Search for the cell housing the specified text and yield its (x, y) center coordinate. 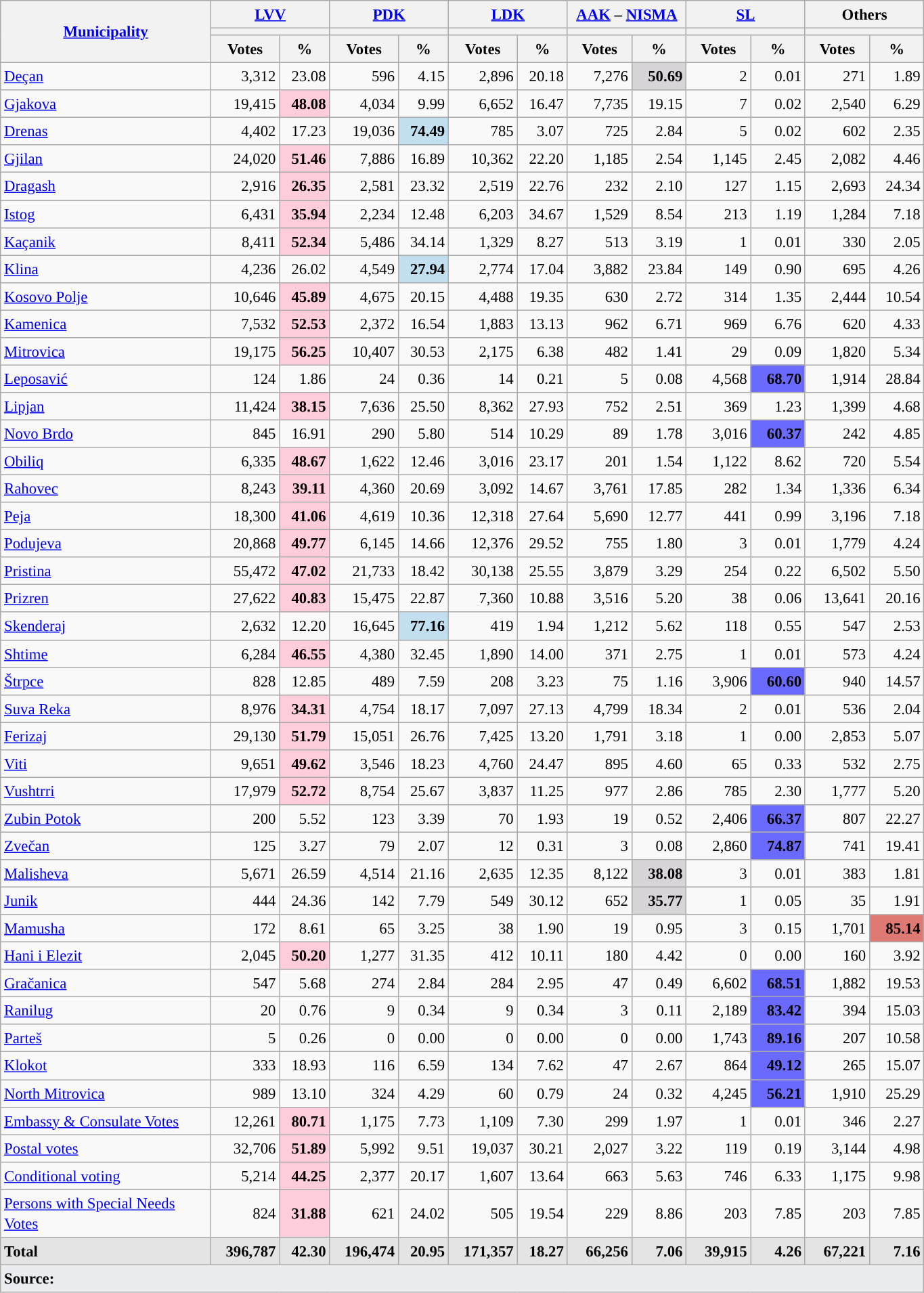
74.87 (778, 846)
2.30 (778, 791)
6.33 (778, 1175)
9,651 (245, 764)
34.67 (542, 214)
44.25 (305, 1175)
22.76 (542, 187)
254 (719, 571)
12.46 (423, 462)
29 (719, 352)
15,051 (364, 737)
5,671 (245, 873)
314 (719, 297)
0.09 (778, 352)
7,097 (483, 708)
1,277 (364, 956)
2.04 (896, 708)
207 (837, 1038)
46.55 (305, 654)
5.52 (305, 819)
755 (600, 544)
4,034 (364, 104)
7.62 (542, 1066)
70 (483, 819)
Obiliq (106, 462)
0.49 (659, 983)
14.66 (423, 544)
1.93 (542, 819)
Zubin Potok (106, 819)
8.62 (778, 462)
123 (364, 819)
371 (600, 654)
1.91 (896, 902)
5,992 (364, 1148)
7,886 (364, 158)
Malisheva (106, 873)
Drenas (106, 131)
3.22 (659, 1148)
4,799 (600, 708)
171,357 (483, 1251)
20.15 (423, 297)
10.29 (542, 433)
48.67 (305, 462)
6,502 (837, 571)
51.79 (305, 737)
2,082 (837, 158)
119 (719, 1148)
125 (245, 846)
828 (245, 681)
4,245 (719, 1094)
20 (245, 1011)
14.00 (542, 654)
0.95 (659, 929)
30.53 (423, 352)
Postal votes (106, 1148)
0.22 (778, 571)
1,779 (837, 544)
3,196 (837, 516)
Others (864, 15)
2,635 (483, 873)
1,529 (600, 214)
66,256 (600, 1251)
Lipjan (106, 406)
16.89 (423, 158)
396,787 (245, 1251)
0.33 (778, 764)
1,820 (837, 352)
80.71 (305, 1121)
8.61 (305, 929)
6.38 (542, 352)
695 (837, 269)
4,675 (364, 297)
3,879 (600, 571)
346 (837, 1121)
5.62 (659, 627)
5.07 (896, 737)
51.46 (305, 158)
35.94 (305, 214)
22.87 (423, 598)
284 (483, 983)
1.23 (778, 406)
1.78 (659, 433)
652 (600, 902)
3,882 (600, 269)
19.53 (896, 983)
969 (719, 324)
1,399 (837, 406)
12 (483, 846)
8.86 (659, 1213)
Deçan (106, 77)
4.98 (896, 1148)
25.29 (896, 1094)
1,284 (837, 214)
160 (837, 956)
12.20 (305, 627)
Klokot (106, 1066)
18.93 (305, 1066)
6.34 (896, 489)
6.29 (896, 104)
807 (837, 819)
200 (245, 819)
741 (837, 846)
0.06 (778, 598)
Kaçanik (106, 241)
0.36 (423, 379)
30.12 (542, 902)
55,472 (245, 571)
369 (719, 406)
Ferizaj (106, 737)
8,411 (245, 241)
630 (600, 297)
2.10 (659, 187)
24,020 (245, 158)
0.15 (778, 929)
746 (719, 1175)
27.13 (542, 708)
5,690 (600, 516)
8.27 (542, 241)
7.30 (542, 1121)
24.34 (896, 187)
Dragash (106, 187)
10.88 (542, 598)
6,335 (245, 462)
40.83 (305, 598)
49.62 (305, 764)
977 (600, 791)
9.99 (423, 104)
12.48 (423, 214)
5,486 (364, 241)
83.42 (778, 1011)
2,519 (483, 187)
25.50 (423, 406)
31.88 (305, 1213)
7,636 (364, 406)
2,632 (245, 627)
19,036 (364, 131)
25.67 (423, 791)
1,914 (837, 379)
2,581 (364, 187)
12.77 (659, 516)
26.76 (423, 737)
3.25 (423, 929)
8,754 (364, 791)
8,976 (245, 708)
2.72 (659, 297)
60.60 (778, 681)
621 (364, 1213)
2.27 (896, 1121)
20.69 (423, 489)
134 (483, 1066)
4,568 (719, 379)
1,777 (837, 791)
290 (364, 433)
27.93 (542, 406)
864 (719, 1066)
13.20 (542, 737)
7.59 (423, 681)
6,203 (483, 214)
12,318 (483, 516)
34.31 (305, 708)
4.42 (659, 956)
16,645 (364, 627)
1.54 (659, 462)
Mamusha (106, 929)
232 (600, 187)
50.20 (305, 956)
1.97 (659, 1121)
77.16 (423, 627)
19.41 (896, 846)
2.35 (896, 131)
47.02 (305, 571)
11,424 (245, 406)
444 (245, 902)
127 (719, 187)
52.34 (305, 241)
4.29 (423, 1094)
1,329 (483, 241)
3.23 (542, 681)
725 (600, 131)
PDK (389, 15)
299 (600, 1121)
LDK (508, 15)
4,514 (364, 873)
AAK – NISMA (627, 15)
2,853 (837, 737)
514 (483, 433)
419 (483, 627)
12,261 (245, 1121)
89 (600, 433)
265 (837, 1066)
26.59 (305, 873)
17.04 (542, 269)
Skenderaj (106, 627)
4,236 (245, 269)
67,221 (837, 1251)
1,890 (483, 654)
Gjakova (106, 104)
10.58 (896, 1038)
39,915 (719, 1251)
2,377 (364, 1175)
4.85 (896, 433)
30.21 (542, 1148)
52.53 (305, 324)
2.53 (896, 627)
38.08 (659, 873)
3.92 (896, 956)
Podujeva (106, 544)
14.57 (896, 681)
324 (364, 1094)
12.35 (542, 873)
12.85 (305, 681)
394 (837, 1011)
489 (364, 681)
1,622 (364, 462)
20.16 (896, 598)
Conditional voting (106, 1175)
9.51 (423, 1148)
25.55 (542, 571)
13,641 (837, 598)
15.03 (896, 1011)
18.27 (542, 1251)
3.07 (542, 131)
274 (364, 983)
1.80 (659, 544)
Rahovec (106, 489)
Gračanica (106, 983)
45.89 (305, 297)
1,122 (719, 462)
596 (364, 77)
Pristina (106, 571)
4,402 (245, 131)
Suva Reka (106, 708)
1.41 (659, 352)
19,415 (245, 104)
Istog (106, 214)
573 (837, 654)
23.32 (423, 187)
23.08 (305, 77)
333 (245, 1066)
330 (837, 241)
149 (719, 269)
242 (837, 433)
824 (245, 1213)
0.76 (305, 1011)
2,406 (719, 819)
124 (245, 379)
29,130 (245, 737)
1,910 (837, 1094)
282 (719, 489)
Gjilan (106, 158)
Parteš (106, 1038)
39.11 (305, 489)
4,380 (364, 654)
8.54 (659, 214)
18.34 (659, 708)
85.14 (896, 929)
4,619 (364, 516)
2.54 (659, 158)
7,532 (245, 324)
1,791 (600, 737)
180 (600, 956)
5.68 (305, 983)
38.15 (305, 406)
3,092 (483, 489)
2,916 (245, 187)
1,185 (600, 158)
2.67 (659, 1066)
20.95 (423, 1251)
2,896 (483, 77)
8,362 (483, 406)
20,868 (245, 544)
1,607 (483, 1175)
North Mitrovica (106, 1094)
4,488 (483, 297)
13.13 (542, 324)
1.35 (778, 297)
116 (364, 1066)
Leposavić (106, 379)
14.67 (542, 489)
2.95 (542, 983)
10,646 (245, 297)
720 (837, 462)
602 (837, 131)
22.20 (542, 158)
7,360 (483, 598)
2.05 (896, 241)
26.02 (305, 269)
0.31 (542, 846)
10.54 (896, 297)
20.17 (423, 1175)
0.79 (542, 1094)
12,376 (483, 544)
2,027 (600, 1148)
74.49 (423, 131)
1.15 (778, 187)
Source: (462, 1278)
2,540 (837, 104)
3,761 (600, 489)
0.11 (659, 1011)
Štrpce (106, 681)
SL (746, 15)
23.84 (659, 269)
49.12 (778, 1066)
4,360 (364, 489)
0.05 (778, 902)
532 (837, 764)
66.37 (778, 819)
1,336 (837, 489)
5,214 (245, 1175)
3.18 (659, 737)
Peja (106, 516)
5.34 (896, 352)
Persons with Special Needs Votes (106, 1213)
1.94 (542, 627)
1.16 (659, 681)
Total (106, 1251)
68.51 (778, 983)
118 (719, 627)
7,276 (600, 77)
10,362 (483, 158)
2,234 (364, 214)
3,312 (245, 77)
0.26 (305, 1038)
940 (837, 681)
5.50 (896, 571)
41.06 (305, 516)
5.63 (659, 1175)
0.90 (778, 269)
56.25 (305, 352)
7,735 (600, 104)
6,431 (245, 214)
663 (600, 1175)
LVV (270, 15)
3,144 (837, 1148)
50.69 (659, 77)
16.54 (423, 324)
27.94 (423, 269)
0.19 (778, 1148)
Klina (106, 269)
2,372 (364, 324)
2.51 (659, 406)
2,693 (837, 187)
0.32 (659, 1094)
5.80 (423, 433)
Shtime (106, 654)
1.34 (778, 489)
0.52 (659, 819)
383 (837, 873)
2,045 (245, 956)
412 (483, 956)
513 (600, 241)
10.11 (542, 956)
60 (483, 1094)
3.39 (423, 819)
1,145 (719, 158)
34.14 (423, 241)
Kamenica (106, 324)
7.16 (896, 1251)
19.35 (542, 297)
5.54 (896, 462)
15,475 (364, 598)
4.33 (896, 324)
11.25 (542, 791)
752 (600, 406)
3,546 (364, 764)
208 (483, 681)
Municipality (106, 32)
201 (600, 462)
28.84 (896, 379)
6,145 (364, 544)
7,425 (483, 737)
2.07 (423, 846)
6.59 (423, 1066)
4,549 (364, 269)
1.81 (896, 873)
441 (719, 516)
7.79 (423, 902)
0.99 (778, 516)
19,037 (483, 1148)
Vushtrri (106, 791)
49.77 (305, 544)
962 (600, 324)
18.17 (423, 708)
13.10 (305, 1094)
989 (245, 1094)
7 (719, 104)
2.45 (778, 158)
51.89 (305, 1148)
6.71 (659, 324)
30,138 (483, 571)
22.27 (896, 819)
23.17 (542, 462)
16.47 (542, 104)
536 (837, 708)
26.35 (305, 187)
845 (245, 433)
505 (483, 1213)
19.54 (542, 1213)
24.47 (542, 764)
1,109 (483, 1121)
27,622 (245, 598)
21.16 (423, 873)
620 (837, 324)
7.73 (423, 1121)
56.21 (778, 1094)
4,760 (483, 764)
18.42 (423, 571)
42.30 (305, 1251)
2.86 (659, 791)
19,175 (245, 352)
7.06 (659, 1251)
4.15 (423, 77)
6,652 (483, 104)
2,860 (719, 846)
1,701 (837, 929)
482 (600, 352)
Ranilug (106, 1011)
229 (600, 1213)
18,300 (245, 516)
196,474 (364, 1251)
Viti (106, 764)
89.16 (778, 1038)
Mitrovica (106, 352)
3,516 (600, 598)
18.23 (423, 764)
79 (364, 846)
9.98 (896, 1175)
17.85 (659, 489)
549 (483, 902)
Embassy & Consulate Votes (106, 1121)
17.23 (305, 131)
14 (483, 379)
35.77 (659, 902)
10,407 (364, 352)
172 (245, 929)
8,243 (245, 489)
8,122 (600, 873)
29.52 (542, 544)
27.64 (542, 516)
2,189 (719, 1011)
271 (837, 77)
32,706 (245, 1148)
75 (600, 681)
2,175 (483, 352)
Junik (106, 902)
3,906 (719, 681)
48.08 (305, 104)
20.18 (542, 77)
16.91 (305, 433)
15.07 (896, 1066)
0.21 (542, 379)
31.35 (423, 956)
24.36 (305, 902)
6.76 (778, 324)
2,444 (837, 297)
17,979 (245, 791)
3,837 (483, 791)
3.29 (659, 571)
6,602 (719, 983)
3.27 (305, 846)
1,212 (600, 627)
Prizren (106, 598)
1,882 (837, 983)
Zvečan (106, 846)
895 (600, 764)
13.64 (542, 1175)
24.02 (423, 1213)
35 (837, 902)
1.89 (896, 77)
3.19 (659, 241)
4.46 (896, 158)
6,284 (245, 654)
Hani i Elezit (106, 956)
142 (364, 902)
0.55 (778, 627)
32.45 (423, 654)
52.72 (305, 791)
19.15 (659, 104)
10.36 (423, 516)
Kosovo Polje (106, 297)
4,754 (364, 708)
2,774 (483, 269)
60.37 (778, 433)
1,883 (483, 324)
1.19 (778, 214)
68.70 (778, 379)
4.68 (896, 406)
1.86 (305, 379)
1.90 (542, 929)
1,743 (719, 1038)
4.60 (659, 764)
213 (719, 214)
Novo Brdo (106, 433)
21,733 (364, 571)
